Detect which cell encompasses the target text, then output its (x, y) center coordinate. 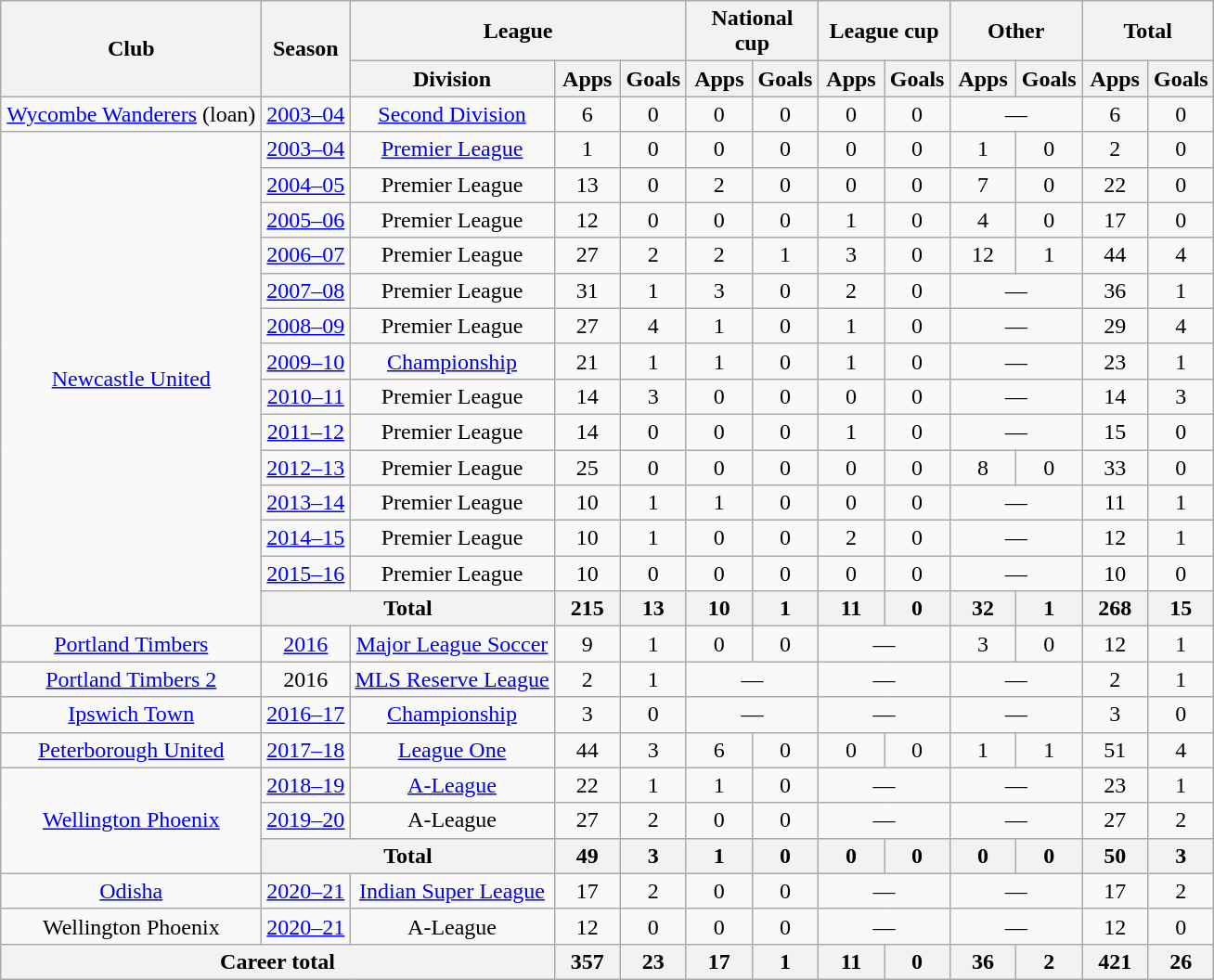
Wycombe Wanderers (loan) (132, 114)
2019–20 (306, 820)
Second Division (452, 114)
MLS Reserve League (452, 679)
2010–11 (306, 396)
Division (452, 79)
2018–19 (306, 785)
Season (306, 48)
Odisha (132, 891)
League One (452, 750)
215 (587, 609)
2015–16 (306, 574)
421 (1116, 961)
Peterborough United (132, 750)
Major League Soccer (452, 644)
2017–18 (306, 750)
Newcastle United (132, 379)
2008–09 (306, 326)
2016–17 (306, 715)
33 (1116, 467)
7 (984, 185)
49 (587, 856)
2009–10 (306, 361)
Ipswich Town (132, 715)
9 (587, 644)
2013–14 (306, 503)
Club (132, 48)
357 (587, 961)
29 (1116, 326)
Career total (278, 961)
League cup (884, 32)
32 (984, 609)
Portland Timbers 2 (132, 679)
8 (984, 467)
Portland Timbers (132, 644)
26 (1181, 961)
31 (587, 290)
League (518, 32)
2006–07 (306, 255)
2004–05 (306, 185)
National cup (752, 32)
25 (587, 467)
50 (1116, 856)
268 (1116, 609)
51 (1116, 750)
2007–08 (306, 290)
21 (587, 361)
2005–06 (306, 220)
2011–12 (306, 432)
Other (1016, 32)
2012–13 (306, 467)
2014–15 (306, 538)
Indian Super League (452, 891)
